Locate the cell with the specified text and output its [X, Y] center coordinate. 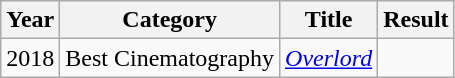
Best Cinematography [170, 58]
Result [416, 20]
Title [329, 20]
2018 [30, 58]
Category [170, 20]
Year [30, 20]
Overlord [329, 58]
